Capture the cell that displays the provided text and extract its [X, Y] central coordinate. 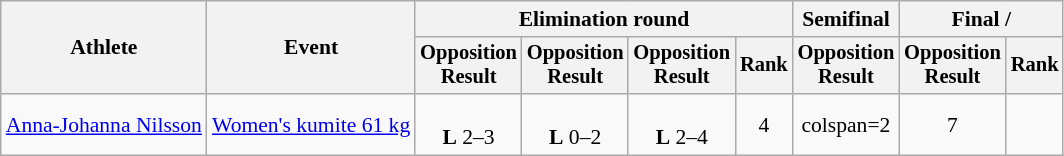
Athlete [104, 48]
Anna-Johanna Nilsson [104, 124]
4 [764, 124]
Event [311, 48]
L 0–2 [576, 124]
Final / [981, 19]
colspan=2 [846, 124]
Women's kumite 61 kg [311, 124]
7 [952, 124]
L 2–3 [468, 124]
Elimination round [604, 19]
L 2–4 [682, 124]
Semifinal [846, 19]
